Scan for the cell matching the given text and deliver its (X, Y) coordinate at center. 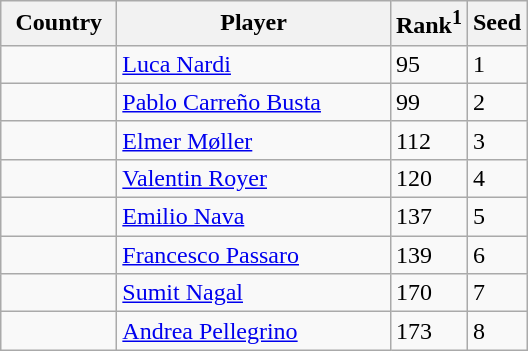
Country (59, 24)
2 (496, 102)
Valentin Royer (254, 178)
99 (428, 102)
120 (428, 178)
Rank1 (428, 24)
Player (254, 24)
4 (496, 178)
Francesco Passaro (254, 255)
139 (428, 255)
Andrea Pellegrino (254, 331)
Pablo Carreño Busta (254, 102)
Seed (496, 24)
3 (496, 140)
95 (428, 64)
8 (496, 331)
137 (428, 217)
5 (496, 217)
170 (428, 293)
6 (496, 255)
Sumit Nagal (254, 293)
Elmer Møller (254, 140)
Luca Nardi (254, 64)
112 (428, 140)
173 (428, 331)
Emilio Nava (254, 217)
7 (496, 293)
1 (496, 64)
